For the text-containing cell, return its midpoint in [X, Y] coordinate format. 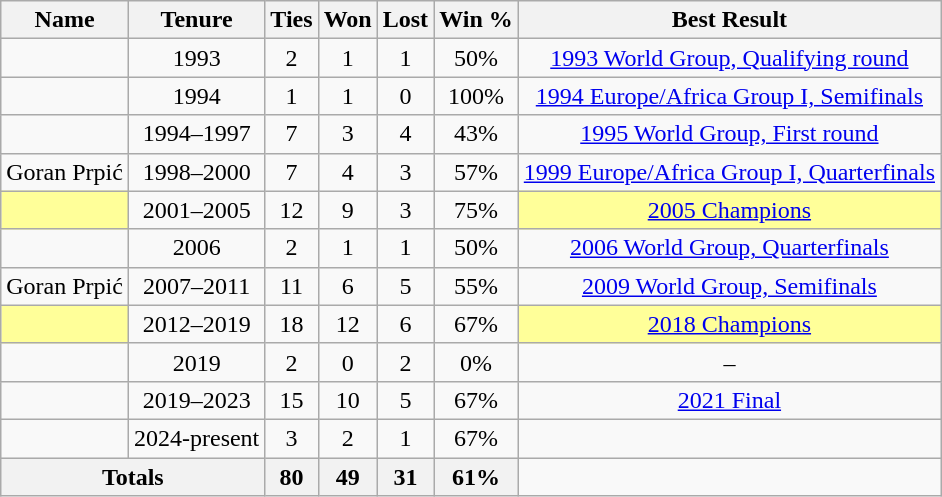
Win % [476, 20]
2024-present [196, 438]
100% [476, 96]
15 [292, 400]
2012–2019 [196, 324]
10 [348, 400]
55% [476, 286]
2001–2005 [196, 210]
80 [292, 477]
2006 [196, 248]
1993 World Group, Qualifying round [729, 58]
2019–2023 [196, 400]
0% [476, 362]
– [729, 362]
18 [292, 324]
11 [292, 286]
Name [65, 20]
Totals [133, 477]
57% [476, 172]
2021 Final [729, 400]
1994 [196, 96]
2019 [196, 362]
2006 World Group, Quarterfinals [729, 248]
1998–2000 [196, 172]
1999 Europe/Africa Group I, Quarterfinals [729, 172]
2005 Champions [729, 210]
2007–2011 [196, 286]
1994 Europe/Africa Group I, Semifinals [729, 96]
Best Result [729, 20]
1995 World Group, First round [729, 134]
1994–1997 [196, 134]
Lost [405, 20]
2009 World Group, Semifinals [729, 286]
2018 Champions [729, 324]
1993 [196, 58]
61% [476, 477]
Won [348, 20]
Ties [292, 20]
9 [348, 210]
Tenure [196, 20]
43% [476, 134]
75% [476, 210]
49 [348, 477]
31 [405, 477]
